Identify which cell holds the provided text, then report its [x, y] central coordinate. 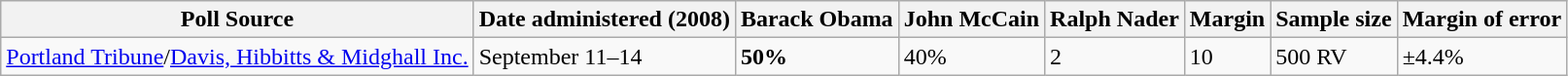
50% [817, 57]
40% [971, 57]
Sample size [1334, 19]
Barack Obama [817, 19]
Poll Source [237, 19]
Ralph Nader [1115, 19]
500 RV [1334, 57]
Margin [1227, 19]
Date administered (2008) [605, 19]
Portland Tribune/Davis, Hibbitts & Midghall Inc. [237, 57]
John McCain [971, 19]
2 [1115, 57]
10 [1227, 57]
±4.4% [1481, 57]
Margin of error [1481, 19]
September 11–14 [605, 57]
